Pinpoint the cell where the given text exists, returning its (X, Y) midpoint coordinate. 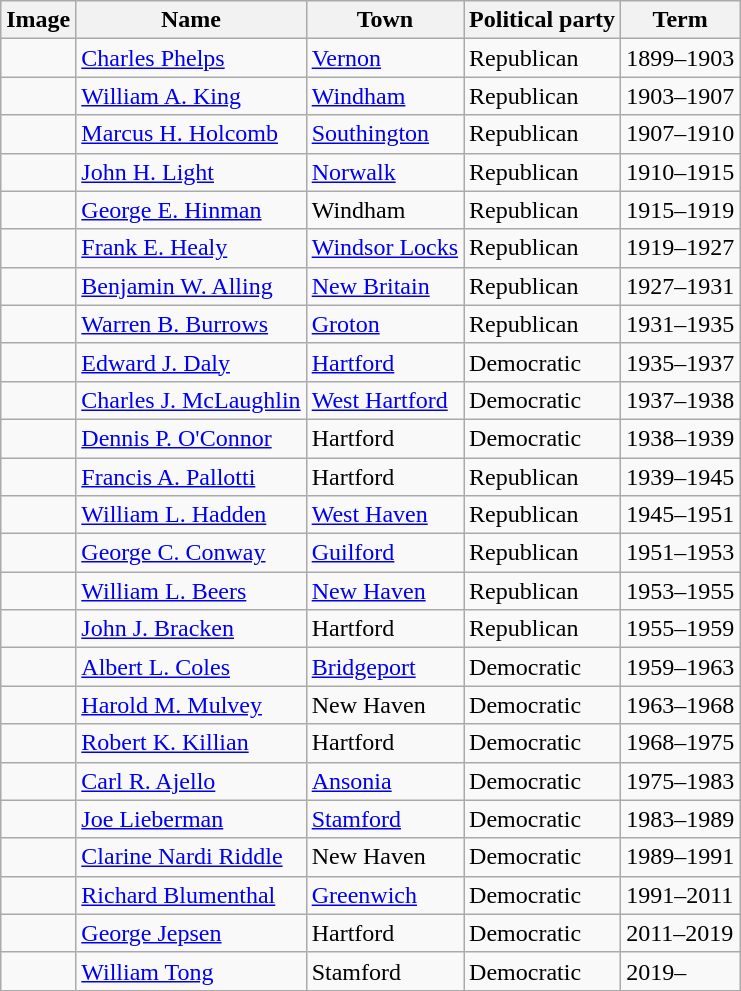
1939–1945 (680, 477)
1927–1931 (680, 286)
Benjamin W. Alling (191, 286)
Vernon (384, 58)
1903–1907 (680, 96)
John J. Bracken (191, 629)
Frank E. Healy (191, 248)
West Haven (384, 515)
Albert L. Coles (191, 667)
1991–2011 (680, 895)
Joe Lieberman (191, 819)
New Britain (384, 286)
Francis A. Pallotti (191, 477)
2019– (680, 971)
1945–1951 (680, 515)
1963–1968 (680, 705)
1931–1935 (680, 324)
William A. King (191, 96)
Term (680, 20)
Harold M. Mulvey (191, 705)
1959–1963 (680, 667)
1955–1959 (680, 629)
Robert K. Killian (191, 743)
William L. Hadden (191, 515)
1915–1919 (680, 210)
2011–2019 (680, 933)
1975–1983 (680, 781)
1935–1937 (680, 362)
George Jepsen (191, 933)
Charles Phelps (191, 58)
1910–1915 (680, 172)
1937–1938 (680, 400)
William Tong (191, 971)
1938–1939 (680, 438)
West Hartford (384, 400)
George E. Hinman (191, 210)
Edward J. Daly (191, 362)
Carl R. Ajello (191, 781)
Southington (384, 134)
Richard Blumenthal (191, 895)
Ansonia (384, 781)
Charles J. McLaughlin (191, 400)
Town (384, 20)
Image (38, 20)
1919–1927 (680, 248)
Windsor Locks (384, 248)
1968–1975 (680, 743)
William L. Beers (191, 591)
Greenwich (384, 895)
1899–1903 (680, 58)
1953–1955 (680, 591)
Groton (384, 324)
Dennis P. O'Connor (191, 438)
Name (191, 20)
Warren B. Burrows (191, 324)
1951–1953 (680, 553)
John H. Light (191, 172)
Marcus H. Holcomb (191, 134)
Norwalk (384, 172)
1983–1989 (680, 819)
1907–1910 (680, 134)
George C. Conway (191, 553)
Guilford (384, 553)
Clarine Nardi Riddle (191, 857)
1989–1991 (680, 857)
Bridgeport (384, 667)
Political party (542, 20)
